Identify which cell holds the provided text, then report its (x, y) central coordinate. 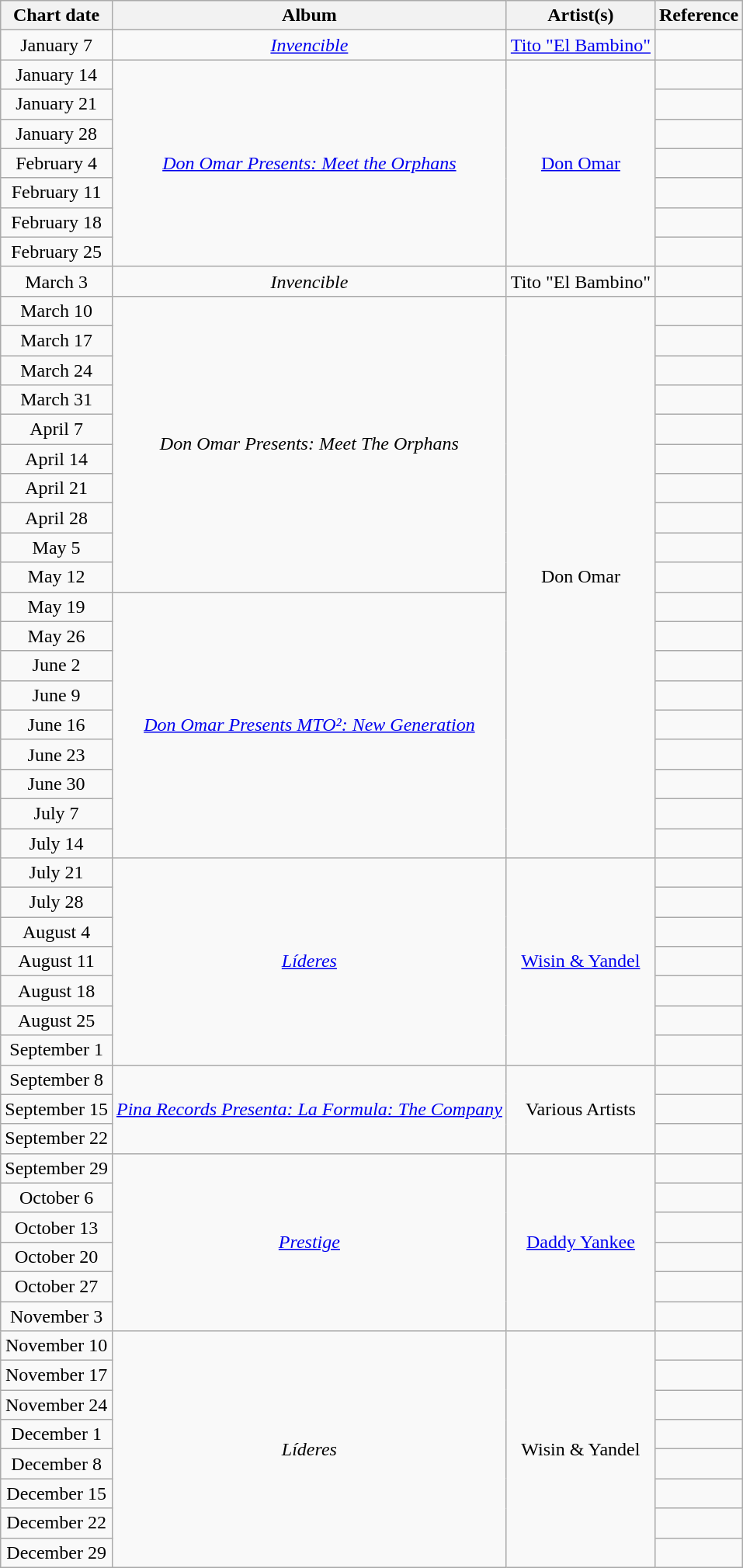
Chart date (57, 16)
March 24 (57, 370)
December 29 (57, 1552)
January 21 (57, 104)
April 7 (57, 429)
September 29 (57, 1168)
September 8 (57, 1080)
Pina Records Presenta: La Formula: The Company (309, 1109)
November 10 (57, 1346)
April 28 (57, 518)
February 11 (57, 193)
May 19 (57, 607)
August 18 (57, 991)
September 15 (57, 1109)
April 14 (57, 459)
January 28 (57, 134)
Don Omar Presents: Meet the Orphans (309, 163)
March 3 (57, 281)
December 8 (57, 1464)
July 14 (57, 843)
December 22 (57, 1523)
April 21 (57, 488)
February 4 (57, 163)
August 11 (57, 961)
January 7 (57, 45)
February 18 (57, 222)
Artist(s) (581, 16)
November 24 (57, 1405)
October 13 (57, 1227)
Prestige (309, 1242)
March 31 (57, 400)
May 12 (57, 577)
October 6 (57, 1198)
June 9 (57, 695)
July 21 (57, 873)
June 16 (57, 725)
August 25 (57, 1020)
June 30 (57, 784)
May 5 (57, 548)
Don Omar Presents MTO²: New Generation (309, 725)
Daddy Yankee (581, 1242)
March 10 (57, 311)
Album (309, 16)
December 1 (57, 1434)
September 1 (57, 1050)
Various Artists (581, 1109)
August 4 (57, 932)
September 22 (57, 1139)
October 27 (57, 1286)
October 20 (57, 1257)
Reference (699, 16)
November 3 (57, 1316)
Don Omar Presents: Meet The Orphans (309, 444)
July 7 (57, 813)
February 25 (57, 252)
March 17 (57, 340)
June 23 (57, 754)
July 28 (57, 902)
November 17 (57, 1375)
June 2 (57, 666)
January 14 (57, 75)
May 26 (57, 636)
December 15 (57, 1493)
